For the text-containing cell, return its midpoint in [x, y] coordinate format. 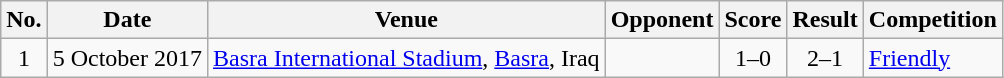
Competition [932, 20]
Friendly [932, 58]
No. [24, 20]
5 October 2017 [127, 58]
Result [825, 20]
2–1 [825, 58]
Venue [407, 20]
Score [753, 20]
Opponent [662, 20]
Date [127, 20]
1 [24, 58]
1–0 [753, 58]
Basra International Stadium, Basra, Iraq [407, 58]
